Return (X, Y) of the center of cell containing provided text 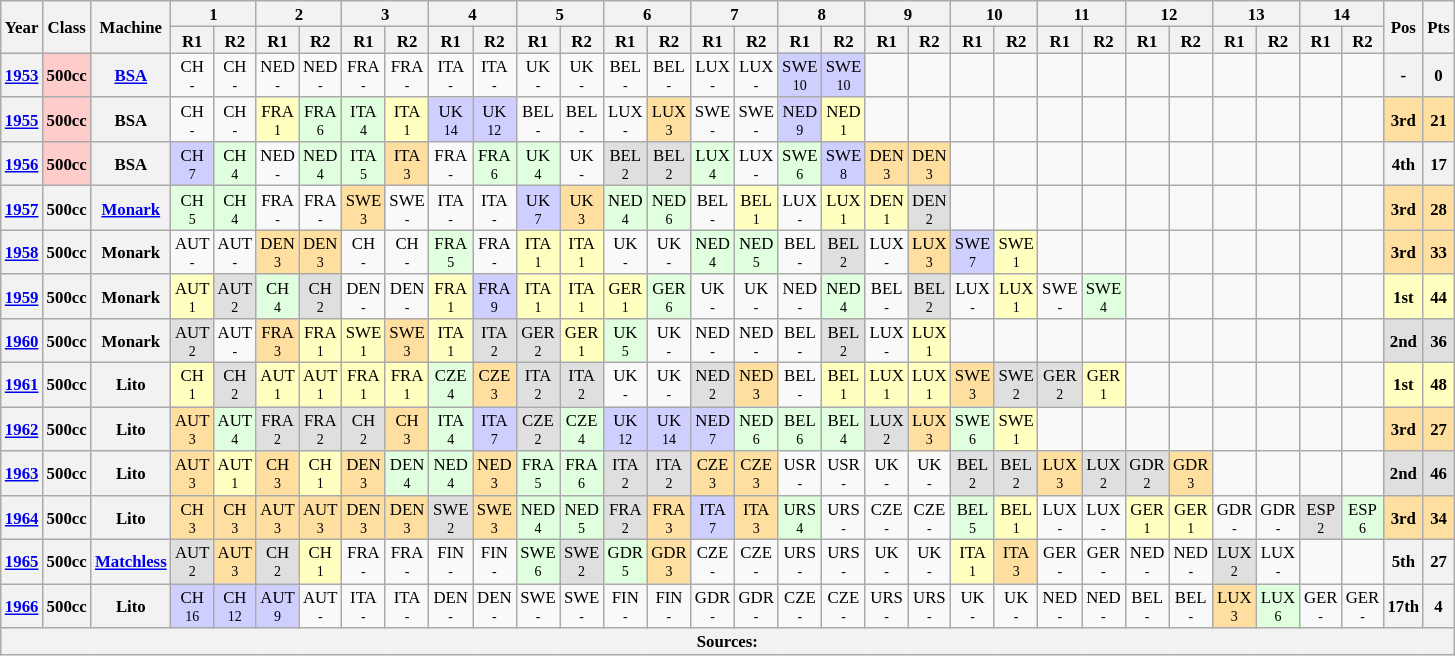
CH7 (192, 164)
CZE2 (538, 429)
UK5 (625, 341)
17 (1438, 164)
Year (22, 27)
28 (1438, 208)
Pos (1403, 27)
5 (560, 14)
GDR5 (625, 562)
36 (1438, 341)
Sources: (728, 641)
44 (1438, 296)
BEL4 (844, 429)
LUX6 (1278, 606)
SWE8 (844, 164)
48 (1438, 385)
AUT9 (278, 606)
NED9 (800, 120)
10 (994, 14)
CH12 (234, 606)
Class (67, 27)
5th (1403, 562)
BEL5 (973, 517)
14 (1342, 14)
7 (734, 14)
CH16 (192, 606)
URS4 (800, 517)
1958 (22, 252)
NED2 (713, 385)
AUT4 (234, 429)
CH5 (192, 208)
ESP2 (1321, 517)
46 (1438, 473)
NED7 (713, 429)
8 (822, 14)
11 (1082, 14)
1956 (22, 164)
SWE4 (1104, 296)
SWE7 (973, 252)
FRA9 (495, 296)
UK7 (538, 208)
1961 (22, 385)
BEL6 (800, 429)
3 (386, 14)
1 (214, 14)
0 (1438, 75)
2 (298, 14)
Matchless (131, 562)
ITA5 (364, 164)
1963 (22, 473)
6 (646, 14)
UK3 (582, 208)
LUX4 (713, 164)
GER6 (669, 296)
ESP6 (1363, 517)
- (1403, 75)
34 (1438, 517)
1955 (22, 120)
1964 (22, 517)
1953 (22, 75)
33 (1438, 252)
21 (1438, 120)
12 (1168, 14)
Machine (131, 27)
13 (1256, 14)
1960 (22, 341)
1959 (22, 296)
DEN1 (886, 208)
GDR2 (1147, 473)
DEN4 (407, 473)
DEN2 (930, 208)
1966 (22, 606)
17th (1403, 606)
UK4 (538, 164)
1965 (22, 562)
Pts (1438, 27)
4th (1403, 164)
NED1 (844, 120)
9 (908, 14)
1957 (22, 208)
1962 (22, 429)
